Determine the [x, y] coordinate at the center of the cell enclosing the given text.  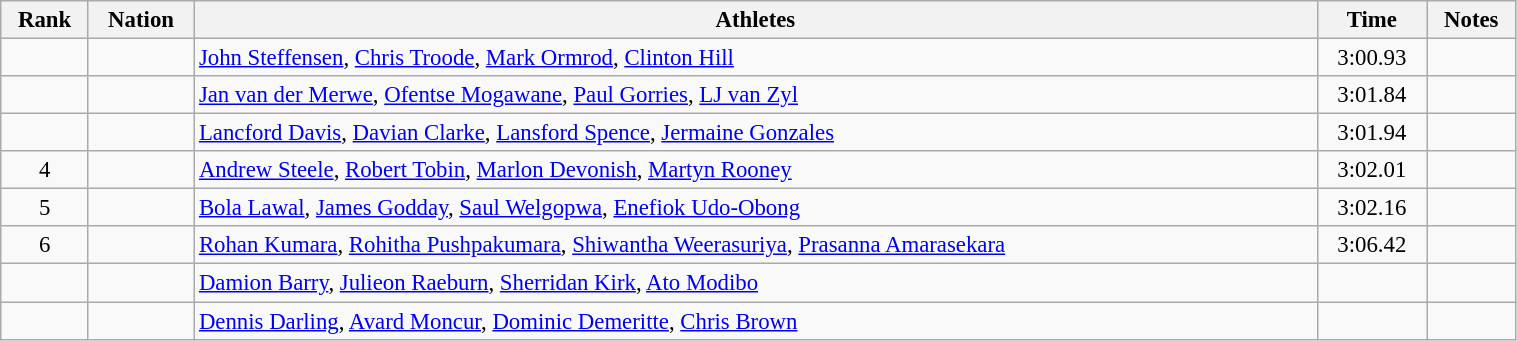
Damion Barry, Julieon Raeburn, Sherridan Kirk, Ato Modibo [756, 283]
Notes [1472, 20]
Lancford Davis, Davian Clarke, Lansford Spence, Jermaine Gonzales [756, 133]
4 [45, 170]
Nation [140, 20]
3:06.42 [1372, 245]
Jan van der Merwe, Ofentse Mogawane, Paul Gorries, LJ van Zyl [756, 95]
Rank [45, 20]
Time [1372, 20]
3:02.16 [1372, 208]
5 [45, 208]
Bola Lawal, James Godday, Saul Welgopwa, Enefiok Udo-Obong [756, 208]
John Steffensen, Chris Troode, Mark Ormrod, Clinton Hill [756, 58]
6 [45, 245]
3:01.94 [1372, 133]
Rohan Kumara, Rohitha Pushpakumara, Shiwantha Weerasuriya, Prasanna Amarasekara [756, 245]
Andrew Steele, Robert Tobin, Marlon Devonish, Martyn Rooney [756, 170]
Dennis Darling, Avard Moncur, Dominic Demeritte, Chris Brown [756, 321]
3:02.01 [1372, 170]
3:00.93 [1372, 58]
Athletes [756, 20]
3:01.84 [1372, 95]
